Scan for the cell matching the given text and deliver its (x, y) coordinate at center. 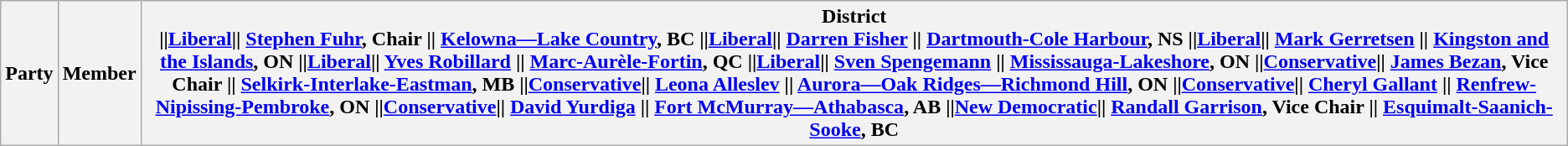
Party (29, 74)
Member (99, 74)
